Determine the [x, y] coordinate at the center of the cell enclosing the given text.  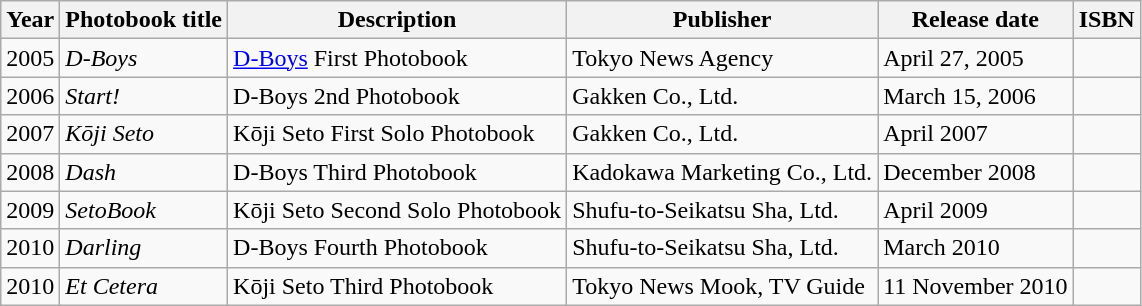
D-Boys Fourth Photobook [398, 248]
Tokyo News Agency [722, 58]
Kōji Seto First Solo Photobook [398, 134]
Et Cetera [144, 286]
April 27, 2005 [976, 58]
March 15, 2006 [976, 96]
Darling [144, 248]
Release date [976, 20]
Description [398, 20]
April 2007 [976, 134]
11 November 2010 [976, 286]
Kadokawa Marketing Co., Ltd. [722, 172]
Tokyo News Mook, TV Guide [722, 286]
Photobook title [144, 20]
Kōji Seto [144, 134]
D-Boys First Photobook [398, 58]
Publisher [722, 20]
2007 [30, 134]
SetoBook [144, 210]
2009 [30, 210]
Year [30, 20]
Start! [144, 96]
December 2008 [976, 172]
Dash [144, 172]
2005 [30, 58]
April 2009 [976, 210]
D-Boys Third Photobook [398, 172]
Kōji Seto Third Photobook [398, 286]
Kōji Seto Second Solo Photobook [398, 210]
ISBN [1106, 20]
D-Boys 2nd Photobook [398, 96]
2008 [30, 172]
D-Boys [144, 58]
2006 [30, 96]
March 2010 [976, 248]
